Output the [X, Y] coordinate of the center of the cell containing the given text.  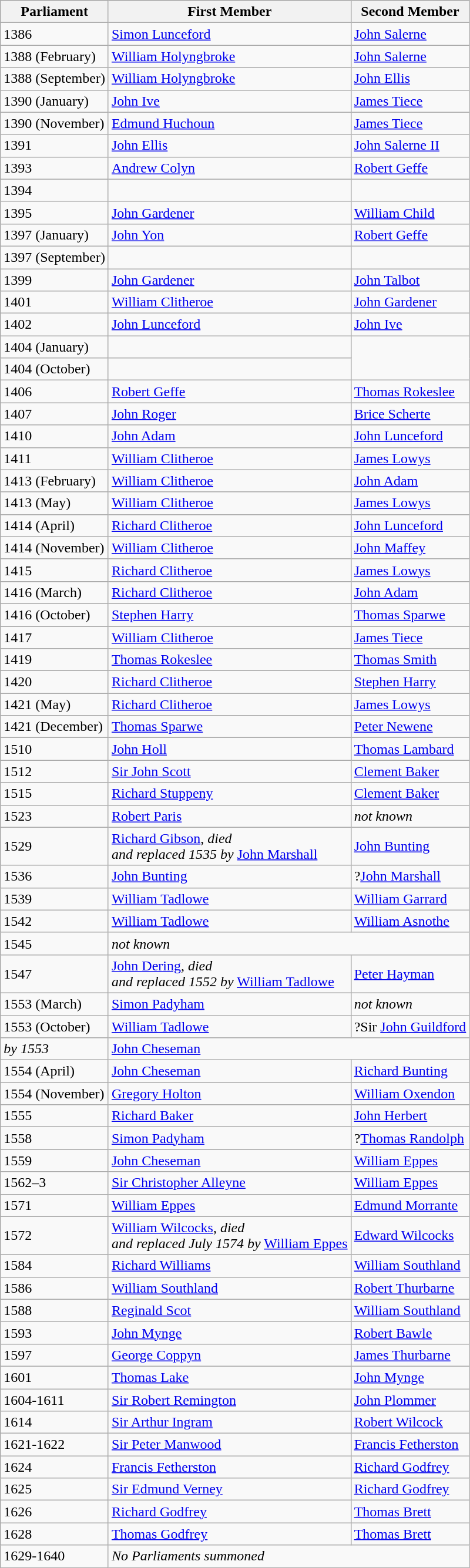
1397 (January) [55, 235]
1614 [55, 1422]
1388 (September) [55, 79]
James Thurbarne [410, 1355]
Simon Lunceford [229, 34]
1399 [55, 280]
1414 (April) [55, 525]
1394 [55, 190]
1421 (May) [55, 704]
1621-1622 [55, 1445]
1393 [55, 168]
Sir Robert Remington [229, 1400]
1404 (January) [55, 347]
William Child [410, 213]
Thomas Godfrey [229, 1534]
?John Marshall [410, 876]
Edward Wilcocks [410, 1235]
William Wilcocks, died and replaced July 1574 by William Eppes [229, 1235]
Richard Bunting [410, 1071]
1584 [55, 1266]
1558 [55, 1138]
John Maffey [410, 548]
1421 (December) [55, 727]
William Oxendon [410, 1094]
1626 [55, 1512]
Edmund Morrante [410, 1205]
?Sir John Guildford [410, 1027]
John Salerne II [410, 146]
Sir John Scott [229, 771]
William Garrard [410, 899]
Richard Williams [229, 1266]
1559 [55, 1161]
1416 (October) [55, 615]
First Member [229, 12]
1397 (September) [55, 257]
1554 (November) [55, 1094]
1628 [55, 1534]
1523 [55, 816]
John Holl [229, 749]
1415 [55, 570]
1417 [55, 637]
Sir Arthur Ingram [229, 1422]
Richard Baker [229, 1116]
1604-1611 [55, 1400]
Sir Edmund Verney [229, 1489]
1510 [55, 749]
1416 (March) [55, 592]
1419 [55, 660]
John Herbert [410, 1116]
1407 [55, 414]
John Dering, died and replaced 1552 by William Tadlowe [229, 973]
1391 [55, 146]
Sir Christopher Alleyne [229, 1183]
1404 (October) [55, 369]
1395 [55, 213]
Sir Peter Manwood [229, 1445]
Gregory Holton [229, 1094]
1586 [55, 1288]
?Thomas Randolph [410, 1138]
1554 (April) [55, 1071]
1547 [55, 973]
1390 (January) [55, 101]
by 1553 [55, 1049]
1410 [55, 436]
1401 [55, 302]
John Roger [229, 414]
1593 [55, 1333]
Second Member [410, 12]
1588 [55, 1310]
1562–3 [55, 1183]
Peter Newene [410, 727]
Richard Gibson, died and replaced 1535 by John Marshall [229, 847]
1529 [55, 847]
Peter Hayman [410, 973]
Parliament [55, 12]
Robert Wilcock [410, 1422]
Thomas Lake [229, 1377]
John Talbot [410, 280]
1536 [55, 876]
1571 [55, 1205]
1553 (October) [55, 1027]
Reginald Scot [229, 1310]
1553 (March) [55, 1004]
1572 [55, 1235]
1624 [55, 1467]
1597 [55, 1355]
William Asnothe [410, 921]
Thomas Lambard [410, 749]
George Coppyn [229, 1355]
1539 [55, 899]
Edmund Huchoun [229, 123]
1406 [55, 392]
1512 [55, 771]
Robert Thurbarne [410, 1288]
Brice Scherte [410, 414]
1390 (November) [55, 123]
1625 [55, 1489]
1545 [55, 943]
1413 (February) [55, 481]
1515 [55, 794]
Andrew Colyn [229, 168]
1388 (February) [55, 56]
1413 (May) [55, 503]
1601 [55, 1377]
1555 [55, 1116]
1542 [55, 921]
1411 [55, 458]
1629-1640 [55, 1556]
1420 [55, 682]
Robert Bawle [410, 1333]
1402 [55, 325]
John Plommer [410, 1400]
No Parliaments summoned [288, 1556]
Richard Stuppeny [229, 794]
Robert Paris [229, 816]
1386 [55, 34]
1414 (November) [55, 548]
John Yon [229, 235]
Thomas Smith [410, 660]
